Find where the given text appears and provide that cell's center as (x, y) coordinate. 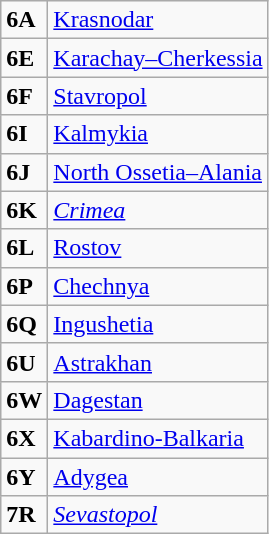
6E (24, 58)
Rostov (158, 248)
6U (24, 362)
6K (24, 210)
Astrakhan (158, 362)
Stavropol (158, 96)
7R (24, 515)
Ingushetia (158, 324)
6A (24, 20)
6W (24, 400)
Kalmykia (158, 134)
6L (24, 248)
6I (24, 134)
Kabardino-Balkaria (158, 438)
Crimea (158, 210)
Karachay–Cherkessia (158, 58)
6F (24, 96)
North Ossetia–Alania (158, 172)
Chechnya (158, 286)
Sevastopol (158, 515)
6P (24, 286)
Dagestan (158, 400)
6J (24, 172)
Krasnodar (158, 20)
6X (24, 438)
6Y (24, 477)
6Q (24, 324)
Adygea (158, 477)
